Output the (X, Y) coordinate of the center of the cell containing the given text.  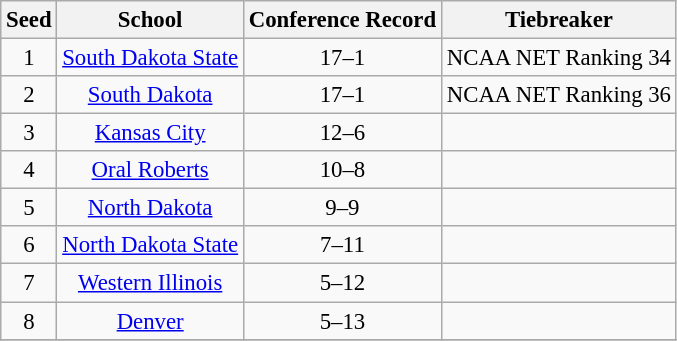
NCAA NET Ranking 34 (558, 58)
Denver (150, 321)
Western Illinois (150, 283)
Kansas City (150, 133)
NCAA NET Ranking 36 (558, 95)
7 (29, 283)
North Dakota (150, 208)
8 (29, 321)
10–8 (342, 170)
North Dakota State (150, 245)
6 (29, 245)
7–11 (342, 245)
South Dakota State (150, 58)
2 (29, 95)
1 (29, 58)
12–6 (342, 133)
9–9 (342, 208)
Seed (29, 20)
Conference Record (342, 20)
South Dakota (150, 95)
5 (29, 208)
School (150, 20)
4 (29, 170)
3 (29, 133)
5–13 (342, 321)
Oral Roberts (150, 170)
Tiebreaker (558, 20)
5–12 (342, 283)
